From the cell containing the given text, extract its center point as (X, Y) coordinate. 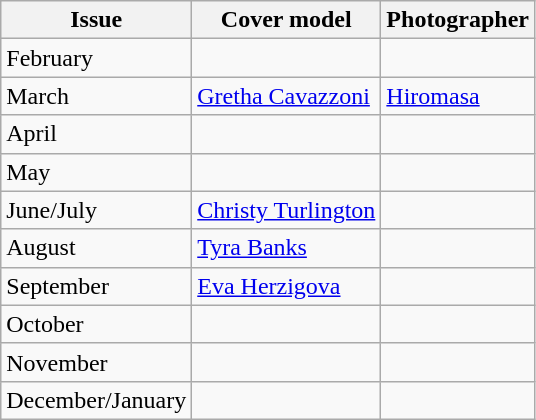
Issue (96, 20)
September (96, 286)
Eva Herzigova (286, 286)
March (96, 96)
February (96, 58)
Tyra Banks (286, 248)
June/July (96, 210)
December/January (96, 400)
October (96, 324)
Hiromasa (458, 96)
November (96, 362)
May (96, 172)
Christy Turlington (286, 210)
Cover model (286, 20)
Gretha Cavazzoni (286, 96)
August (96, 248)
April (96, 134)
Photographer (458, 20)
